For the text-containing cell, return its midpoint in [X, Y] coordinate format. 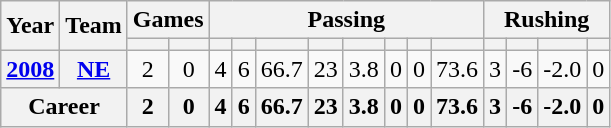
Passing [346, 20]
Career [64, 107]
2008 [30, 69]
Rushing [547, 20]
Year [30, 26]
Team [94, 26]
NE [94, 69]
Games [168, 20]
